Scan for the cell matching the given text and deliver its (X, Y) coordinate at center. 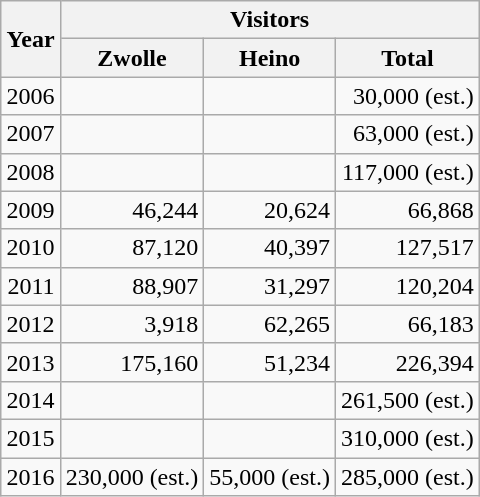
40,397 (270, 248)
226,394 (408, 362)
Visitors (270, 20)
62,265 (270, 324)
66,868 (408, 210)
66,183 (408, 324)
2015 (30, 438)
285,000 (est.) (408, 477)
Total (408, 58)
88,907 (132, 286)
230,000 (est.) (132, 477)
Heino (270, 58)
2006 (30, 96)
63,000 (est.) (408, 134)
87,120 (132, 248)
31,297 (270, 286)
175,160 (132, 362)
261,500 (est.) (408, 400)
2010 (30, 248)
2016 (30, 477)
310,000 (est.) (408, 438)
120,204 (408, 286)
2014 (30, 400)
2008 (30, 172)
55,000 (est.) (270, 477)
117,000 (est.) (408, 172)
46,244 (132, 210)
3,918 (132, 324)
51,234 (270, 362)
2012 (30, 324)
20,624 (270, 210)
Zwolle (132, 58)
2007 (30, 134)
30,000 (est.) (408, 96)
2009 (30, 210)
2011 (30, 286)
Year (30, 39)
2013 (30, 362)
127,517 (408, 248)
